Pinpoint the cell where the given text exists, returning its [X, Y] midpoint coordinate. 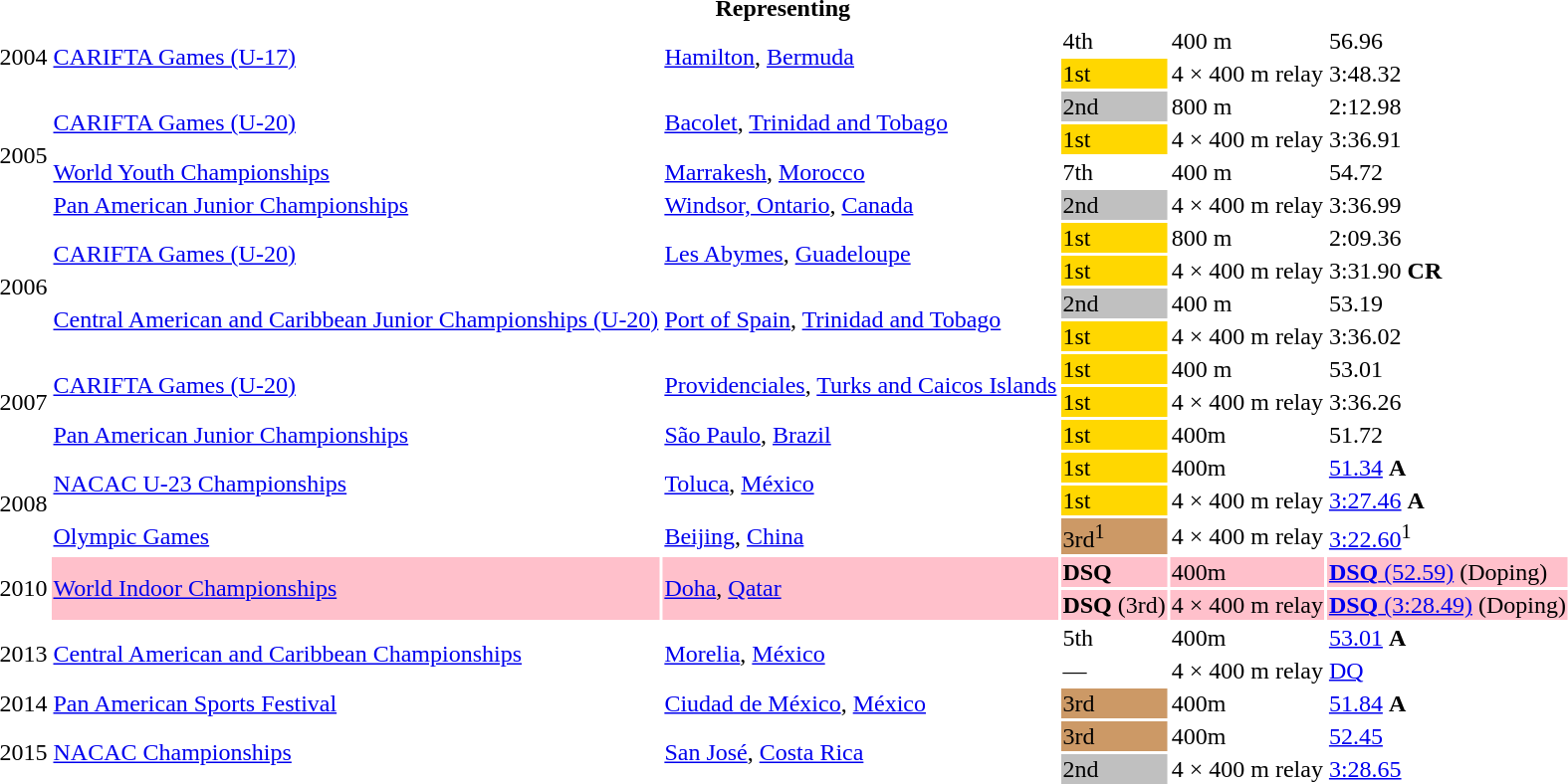
São Paulo, Brazil [860, 435]
4th [1114, 41]
CARIFTA Games (U-17) [356, 58]
Toluca, México [860, 484]
5th [1114, 638]
Bacolet, Trinidad and Tobago [860, 123]
NACAC Championships [356, 752]
Pan American Sports Festival [356, 703]
53.19 [1448, 303]
51.84 A [1448, 703]
— [1114, 671]
3:36.91 [1448, 139]
DSQ [1114, 572]
Ciudad de México, México [860, 703]
Olympic Games [356, 536]
Central American and Caribbean Junior Championships (U-20) [356, 320]
Central American and Caribbean Championships [356, 655]
DSQ (52.59) (Doping) [1448, 572]
7th [1114, 172]
51.72 [1448, 435]
54.72 [1448, 172]
World Indoor Championships [356, 589]
Les Abymes, Guadeloupe [860, 255]
53.01 [1448, 369]
Doha, Qatar [860, 589]
Port of Spain, Trinidad and Tobago [860, 320]
NACAC U-23 Championships [356, 484]
51.34 A [1448, 468]
3:22.601 [1448, 536]
3:36.99 [1448, 205]
Providenciales, Turks and Caicos Islands [860, 386]
53.01 A [1448, 638]
Marrakesh, Morocco [860, 172]
Morelia, México [860, 655]
3:36.02 [1448, 336]
Windsor, Ontario, Canada [860, 205]
52.45 [1448, 736]
Beijing, China [860, 536]
DQ [1448, 671]
3:27.46 A [1448, 500]
3rd1 [1114, 536]
2:12.98 [1448, 106]
3:28.65 [1448, 769]
World Youth Championships [356, 172]
3:31.90 CR [1448, 271]
3:36.26 [1448, 402]
DSQ (3rd) [1114, 605]
56.96 [1448, 41]
DSQ (3:28.49) (Doping) [1448, 605]
San José, Costa Rica [860, 752]
2:09.36 [1448, 238]
Hamilton, Bermuda [860, 58]
3:48.32 [1448, 74]
